Provide the [X, Y] coordinate of the cell's center where the given text is located.  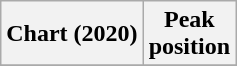
Peakposition [189, 34]
Chart (2020) [72, 34]
